Output the (x, y) coordinate of the center of the cell containing the given text.  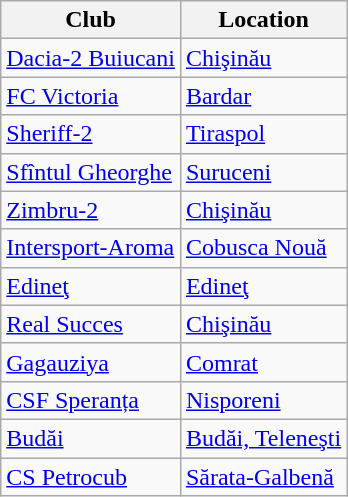
Club (91, 20)
Sfîntul Gheorghe (91, 172)
Real Succes (91, 324)
Intersport-Aroma (91, 248)
Nisporeni (263, 400)
Budăi, Teleneşti (263, 438)
Comrat (263, 362)
Budăi (91, 438)
Sărata-Galbenă (263, 477)
CSF Speranța (91, 400)
Sheriff-2 (91, 134)
Cobusca Nouă (263, 248)
Gagauziya (91, 362)
Suruceni (263, 172)
Zimbru-2 (91, 210)
CS Petrocub (91, 477)
FC Victoria (91, 96)
Dacia-2 Buiucani (91, 58)
Tiraspol (263, 134)
Bardar (263, 96)
Location (263, 20)
